Detect which cell encompasses the target text, then output its (x, y) center coordinate. 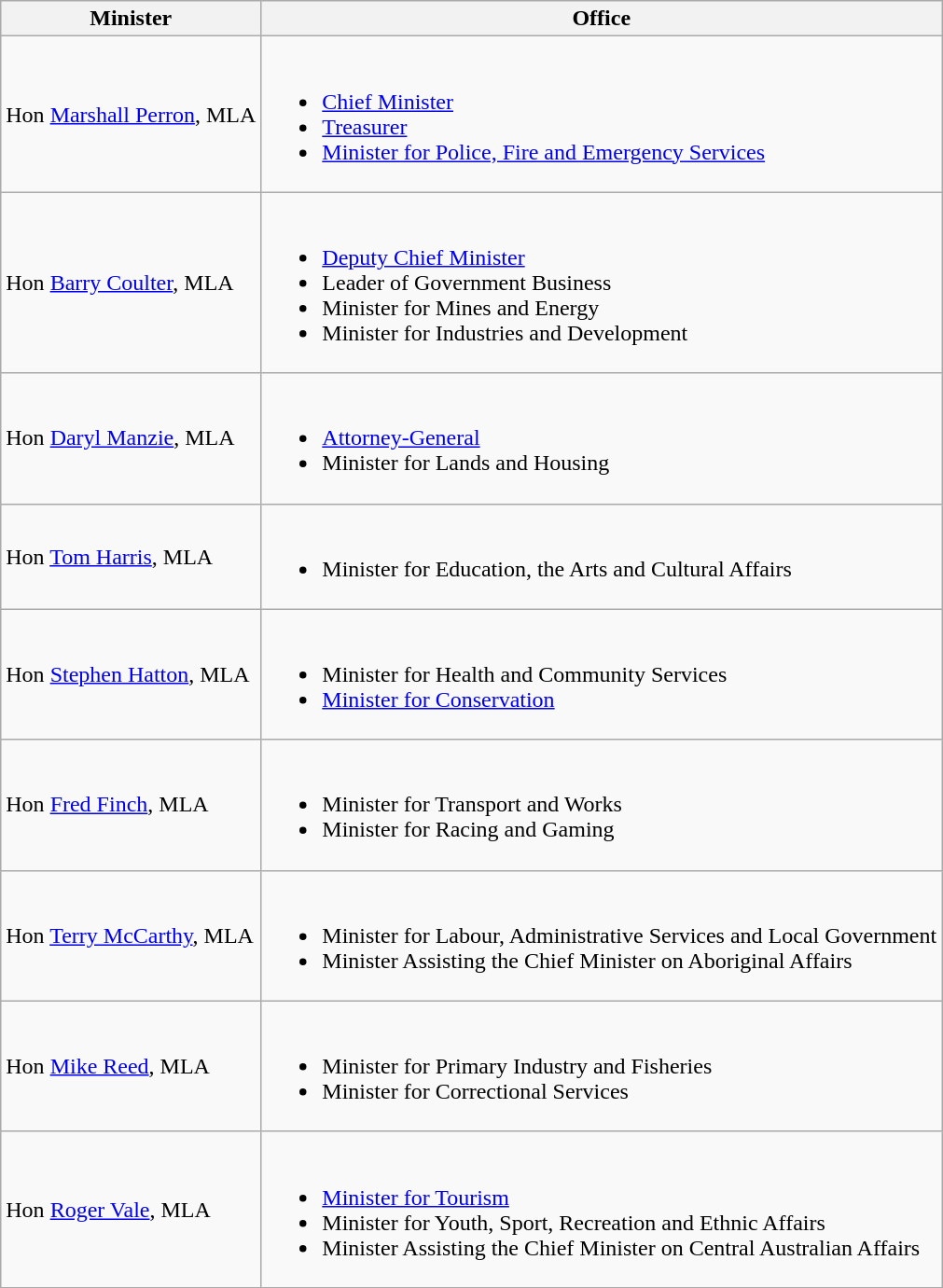
Hon Tom Harris, MLA (131, 556)
Hon Terry McCarthy, MLA (131, 935)
Chief MinisterTreasurerMinister for Police, Fire and Emergency Services (602, 114)
Minister for Primary Industry and FisheriesMinister for Correctional Services (602, 1066)
Minister for Labour, Administrative Services and Local GovernmentMinister Assisting the Chief Minister on Aboriginal Affairs (602, 935)
Minister for Health and Community ServicesMinister for Conservation (602, 674)
Hon Roger Vale, MLA (131, 1209)
Hon Mike Reed, MLA (131, 1066)
Hon Fred Finch, MLA (131, 805)
Minister for Education, the Arts and Cultural Affairs (602, 556)
Hon Barry Coulter, MLA (131, 283)
Hon Daryl Manzie, MLA (131, 438)
Minister for TourismMinister for Youth, Sport, Recreation and Ethnic AffairsMinister Assisting the Chief Minister on Central Australian Affairs (602, 1209)
Hon Marshall Perron, MLA (131, 114)
Minister for Transport and WorksMinister for Racing and Gaming (602, 805)
Attorney-GeneralMinister for Lands and Housing (602, 438)
Hon Stephen Hatton, MLA (131, 674)
Deputy Chief MinisterLeader of Government BusinessMinister for Mines and EnergyMinister for Industries and Development (602, 283)
Office (602, 19)
Minister (131, 19)
